Provide the (x, y) coordinate of the cell's center where the given text is located.  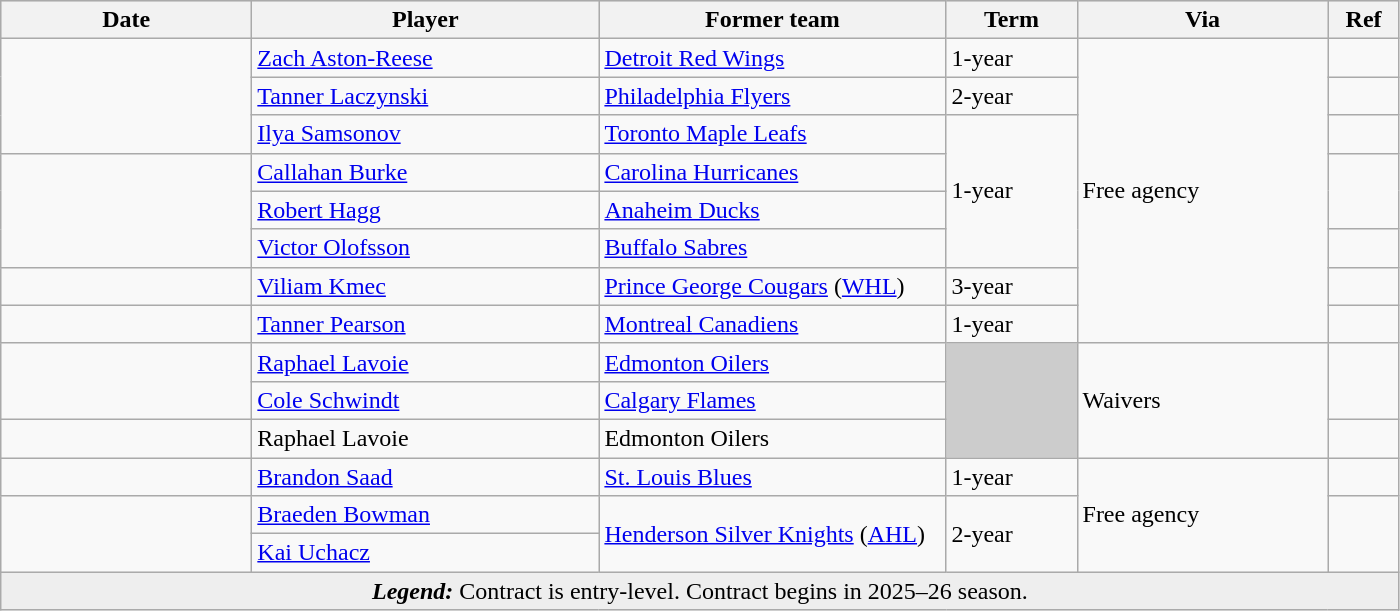
Toronto Maple Leafs (772, 134)
Tanner Laczynski (426, 96)
Prince George Cougars (WHL) (772, 286)
Viliam Kmec (426, 286)
Anaheim Ducks (772, 210)
Tanner Pearson (426, 324)
Victor Olofsson (426, 248)
Zach Aston-Reese (426, 58)
Buffalo Sabres (772, 248)
Kai Uchacz (426, 553)
Montreal Canadiens (772, 324)
St. Louis Blues (772, 477)
Robert Hagg (426, 210)
Date (126, 20)
Detroit Red Wings (772, 58)
Philadelphia Flyers (772, 96)
Cole Schwindt (426, 400)
Calgary Flames (772, 400)
Player (426, 20)
Legend: Contract is entry-level. Contract begins in 2025–26 season. (700, 591)
Former team (772, 20)
Carolina Hurricanes (772, 172)
Term (1012, 20)
3-year (1012, 286)
Brandon Saad (426, 477)
Henderson Silver Knights (AHL) (772, 534)
Ilya Samsonov (426, 134)
Braeden Bowman (426, 515)
Ref (1364, 20)
Via (1202, 20)
Waivers (1202, 400)
Callahan Burke (426, 172)
